For the text-containing cell, return its midpoint in (X, Y) coordinate format. 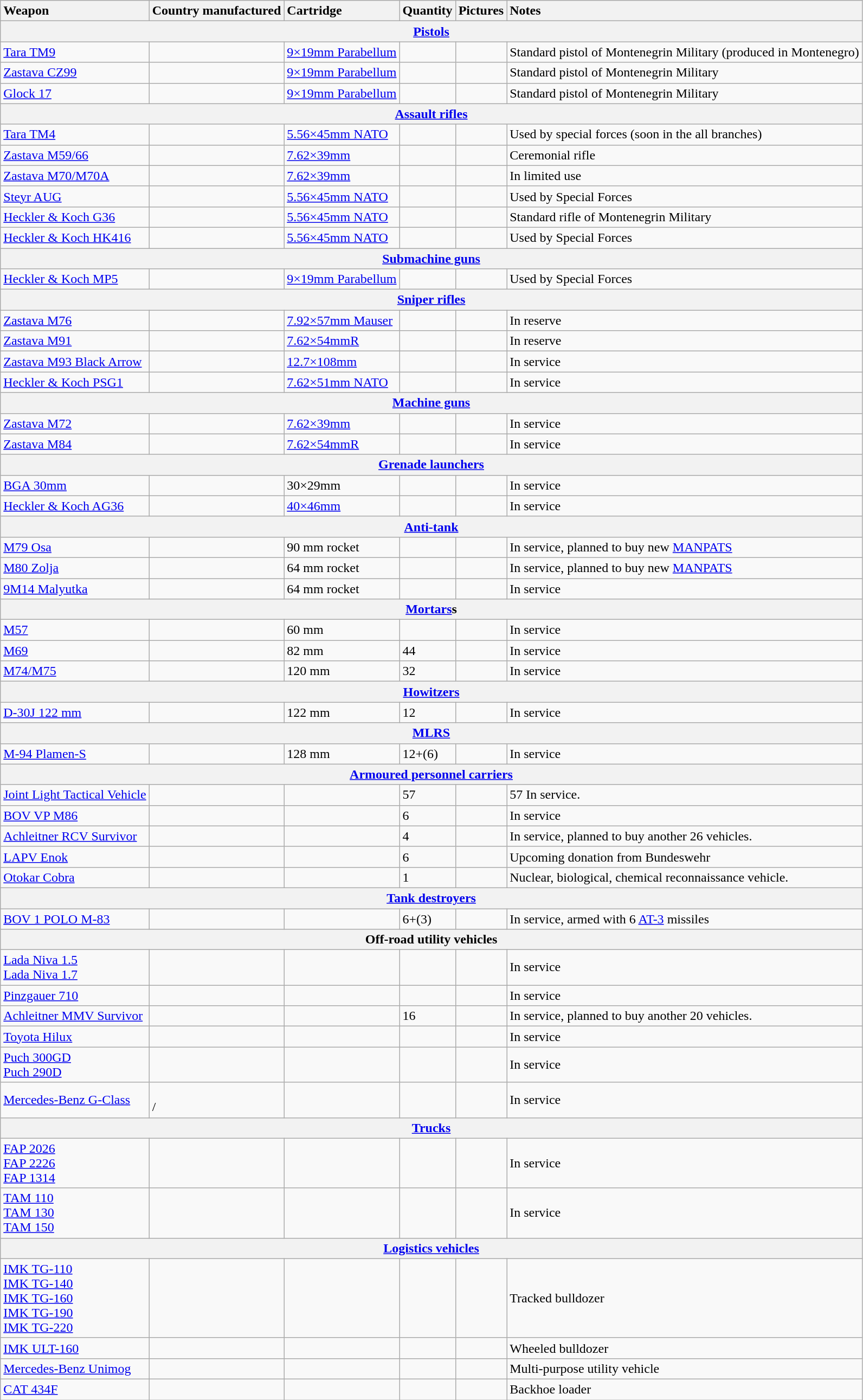
LAPV Enok (75, 857)
M57 (75, 630)
Glock 17 (75, 93)
Heckler & Koch PSG1 (75, 382)
FAP 2026FAP 2226FAP 1314 (75, 1163)
Cartridge (342, 11)
Heckler & Koch HK416 (75, 237)
M69 (75, 651)
Weapon (75, 11)
Tara TM9 (75, 52)
In service, armed with 6 AT-3 missiles (685, 919)
Standard rifle of Montenegrin Military (685, 217)
12.7×108mm (342, 362)
16 (427, 1016)
Tank destroyers (431, 898)
Lada Niva 1.5Lada Niva 1.7 (75, 967)
6+(3) (427, 919)
CAT 434F (75, 1389)
MLRS (431, 733)
Zastava M84 (75, 444)
Mortarss (431, 609)
4 (427, 836)
In service, planned to buy another 20 vehicles. (685, 1016)
Trucks (431, 1128)
Anti-tank (431, 526)
Zastava CZ99 (75, 73)
60 mm (342, 630)
90 mm rocket (342, 547)
12 (427, 712)
7.92×57mm Mauser (342, 320)
IMK TG-110IMK TG-140IMK TG-160IMK TG-190IMK TG-220 (75, 1298)
M79 Osa (75, 547)
Zastava M59/66 (75, 155)
Heckler & Koch MP5 (75, 279)
Achleitner MMV Survivor (75, 1016)
BGA 30mm (75, 485)
Puch 300GDPuch 290D (75, 1065)
Wheeled bulldozer (685, 1348)
30×29mm (342, 485)
32 (427, 671)
120 mm (342, 671)
7.62×51mm NATO (342, 382)
Otokar Cobra (75, 877)
Used by special forces (soon in the all branches) (685, 134)
Joint Light Tactical Vehicle (75, 795)
Nuclear, biological, chemical reconnaissance vehicle. (685, 877)
Assault rifles (431, 114)
BOV VP М86 (75, 815)
Backhoe loader (685, 1389)
Tara TM4 (75, 134)
Pinzgauer 710 (75, 996)
57 In service. (685, 795)
Tracked bulldozer (685, 1298)
D-30J 122 mm (75, 712)
In service, planned to buy another 26 vehicles. (685, 836)
Zastava M70/M70A (75, 176)
Machine guns (431, 403)
In limited use (685, 176)
122 mm (342, 712)
44 (427, 651)
Steyr AUG (75, 196)
Quantity (427, 11)
M-94 Plamen-S (75, 754)
Zastava M91 (75, 341)
Country manufactured (217, 11)
Logistics vehicles (431, 1248)
Howitzers (431, 692)
M80 Zolja (75, 568)
Heckler & Koch AG36 (75, 506)
M74/M75 (75, 671)
IMK ULT-160 (75, 1348)
Heckler & Koch G36 (75, 217)
Submachine guns (431, 259)
/ (217, 1100)
9M14 Malyutka (75, 588)
82 mm (342, 651)
12+(6) (427, 754)
TAM 110TAM 130TAM 150 (75, 1213)
Standard pistol of Montenegrin Military (produced in Montenegro) (685, 52)
Toyota Hilux (75, 1037)
57 (427, 795)
Off-road utility vehicles (431, 940)
Pistols (431, 31)
128 mm (342, 754)
40×46mm (342, 506)
Achleitner RCV Survivor (75, 836)
1 (427, 877)
Ceremonial rifle (685, 155)
Zastava M93 Black Arrow (75, 362)
Zastava M76 (75, 320)
Mercedes-Benz Unimog (75, 1369)
Multi-purpose utility vehicle (685, 1369)
Zastava M72 (75, 423)
Sniper rifles (431, 300)
Grenade launchers (431, 465)
Upcoming donation from Bundeswehr (685, 857)
Mercedes-Benz G-Class (75, 1100)
BOV 1 POLO M-83 (75, 919)
Notes (685, 11)
Armoured personnel carriers (431, 774)
Pictures (481, 11)
